Find where the given text appears and provide that cell's center as (x, y) coordinate. 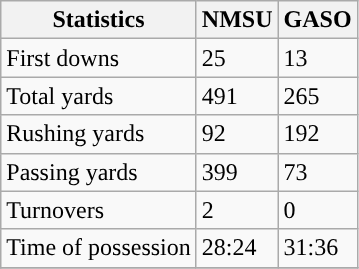
2 (237, 210)
First downs (99, 58)
Total yards (99, 96)
28:24 (237, 248)
Rushing yards (99, 134)
491 (237, 96)
13 (318, 58)
NMSU (237, 20)
265 (318, 96)
25 (237, 58)
73 (318, 172)
0 (318, 210)
399 (237, 172)
92 (237, 134)
192 (318, 134)
Turnovers (99, 210)
Time of possession (99, 248)
Statistics (99, 20)
GASO (318, 20)
Passing yards (99, 172)
31:36 (318, 248)
